Pinpoint the cell where the given text exists, returning its [X, Y] midpoint coordinate. 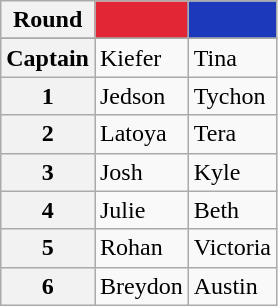
Jedson [141, 96]
Victoria [232, 248]
Kiefer [141, 58]
6 [48, 286]
Captain [48, 58]
Rohan [141, 248]
Julie [141, 210]
Kyle [232, 172]
Round [48, 20]
Latoya [141, 134]
Breydon [141, 286]
5 [48, 248]
Tychon [232, 96]
Tera [232, 134]
4 [48, 210]
3 [48, 172]
Beth [232, 210]
Austin [232, 286]
2 [48, 134]
Josh [141, 172]
1 [48, 96]
Tina [232, 58]
